Return the (x, y) coordinate for the center point of the cell that contains the specified text.  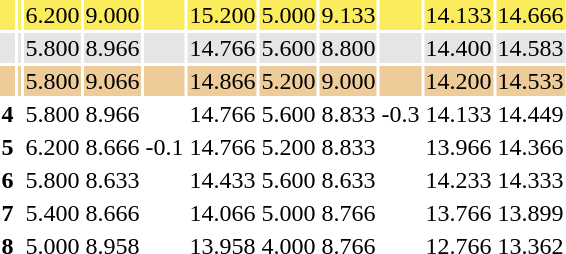
15.200 (222, 15)
4 (8, 114)
14.866 (222, 81)
14.233 (458, 180)
14.200 (458, 81)
14.366 (530, 147)
9.066 (112, 81)
-0.1 (164, 147)
14.400 (458, 48)
14.583 (530, 48)
14.066 (222, 213)
-0.3 (400, 114)
5 (8, 147)
5.400 (52, 213)
14.533 (530, 81)
13.966 (458, 147)
14.449 (530, 114)
14.433 (222, 180)
13.766 (458, 213)
9.133 (348, 15)
7 (8, 213)
6 (8, 180)
14.333 (530, 180)
14.666 (530, 15)
8.766 (348, 213)
13.899 (530, 213)
8.800 (348, 48)
